Return (x, y) of the center of cell containing provided text 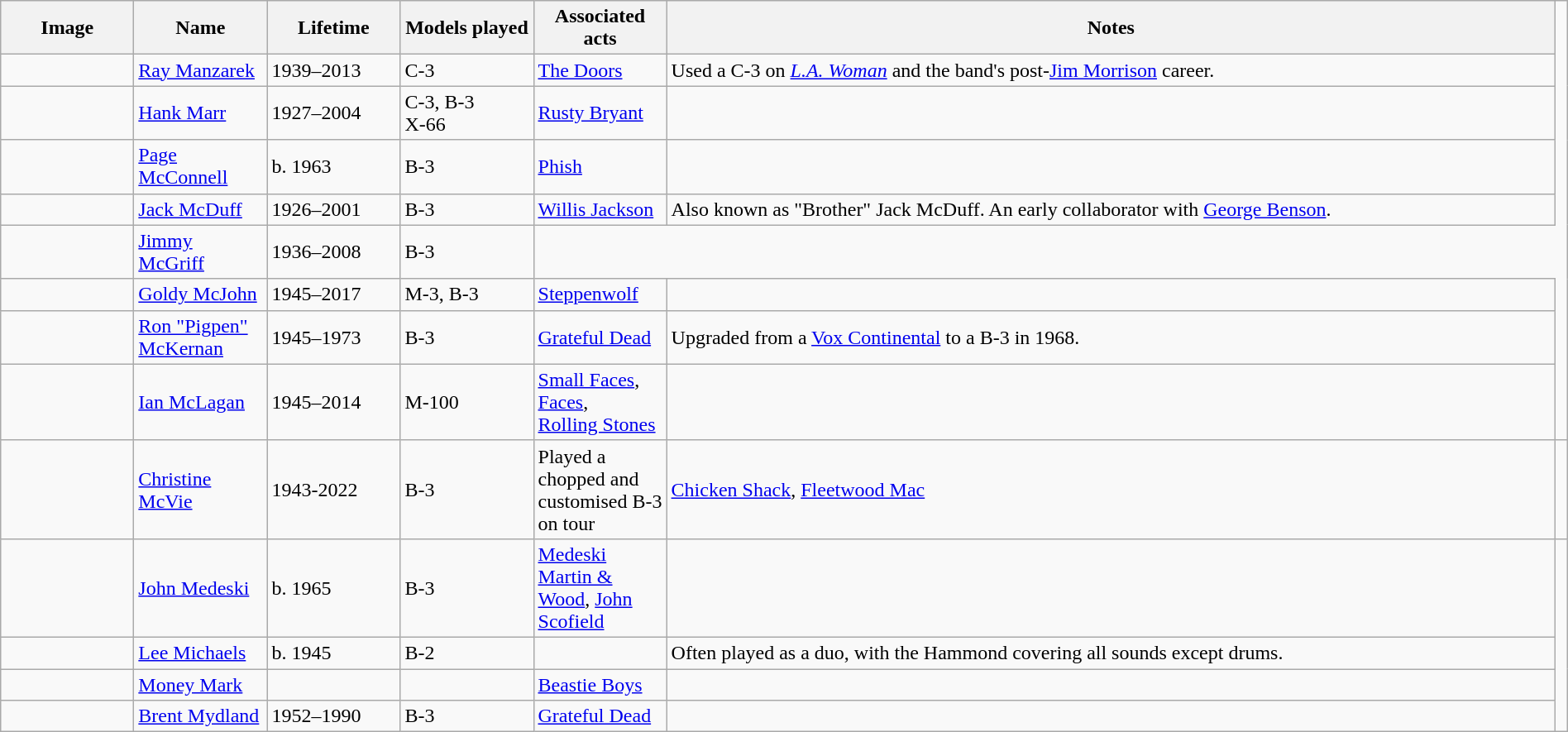
1943-2022 (334, 490)
Image (68, 28)
Often played as a duo, with the Hammond covering all sounds except drums. (1111, 653)
Money Mark (200, 684)
1945–2014 (334, 402)
Jimmy McGriff (200, 251)
B-2 (466, 653)
M-3, B-3 (466, 294)
Ron "Pigpen" McKernan (200, 337)
b. 1945 (334, 653)
The Doors (600, 70)
Phish (600, 167)
Name (200, 28)
John Medeski (200, 587)
Rusty Bryant (600, 112)
Goldy McJohn (200, 294)
Played a chopped and customised B-3 on tour (600, 490)
Page McConnell (200, 167)
Small Faces, Faces, Rolling Stones (600, 402)
M-100 (466, 402)
Willis Jackson (600, 209)
Medeski Martin & Wood, John Scofield (600, 587)
Upgraded from a Vox Continental to a B-3 in 1968. (1111, 337)
Ian McLagan (200, 402)
Also known as "Brother" Jack McDuff. An early collaborator with George Benson. (1111, 209)
1927–2004 (334, 112)
Used a C-3 on L.A. Woman and the band's post-Jim Morrison career. (1111, 70)
Steppenwolf (600, 294)
Models played (466, 28)
Lifetime (334, 28)
1945–2017 (334, 294)
1936–2008 (334, 251)
Jack McDuff (200, 209)
Notes (1111, 28)
Brent Mydland (200, 716)
1952–1990 (334, 716)
C-3, B-3X-66 (466, 112)
Christine McVie (200, 490)
b. 1963 (334, 167)
1939–2013 (334, 70)
Lee Michaels (200, 653)
Beastie Boys (600, 684)
C-3 (466, 70)
Ray Manzarek (200, 70)
Hank Marr (200, 112)
1926–2001 (334, 209)
1945–1973 (334, 337)
Chicken Shack, Fleetwood Mac (1111, 490)
Associated acts (600, 28)
b. 1965 (334, 587)
